Output the [X, Y] coordinate of the center of the cell containing the given text.  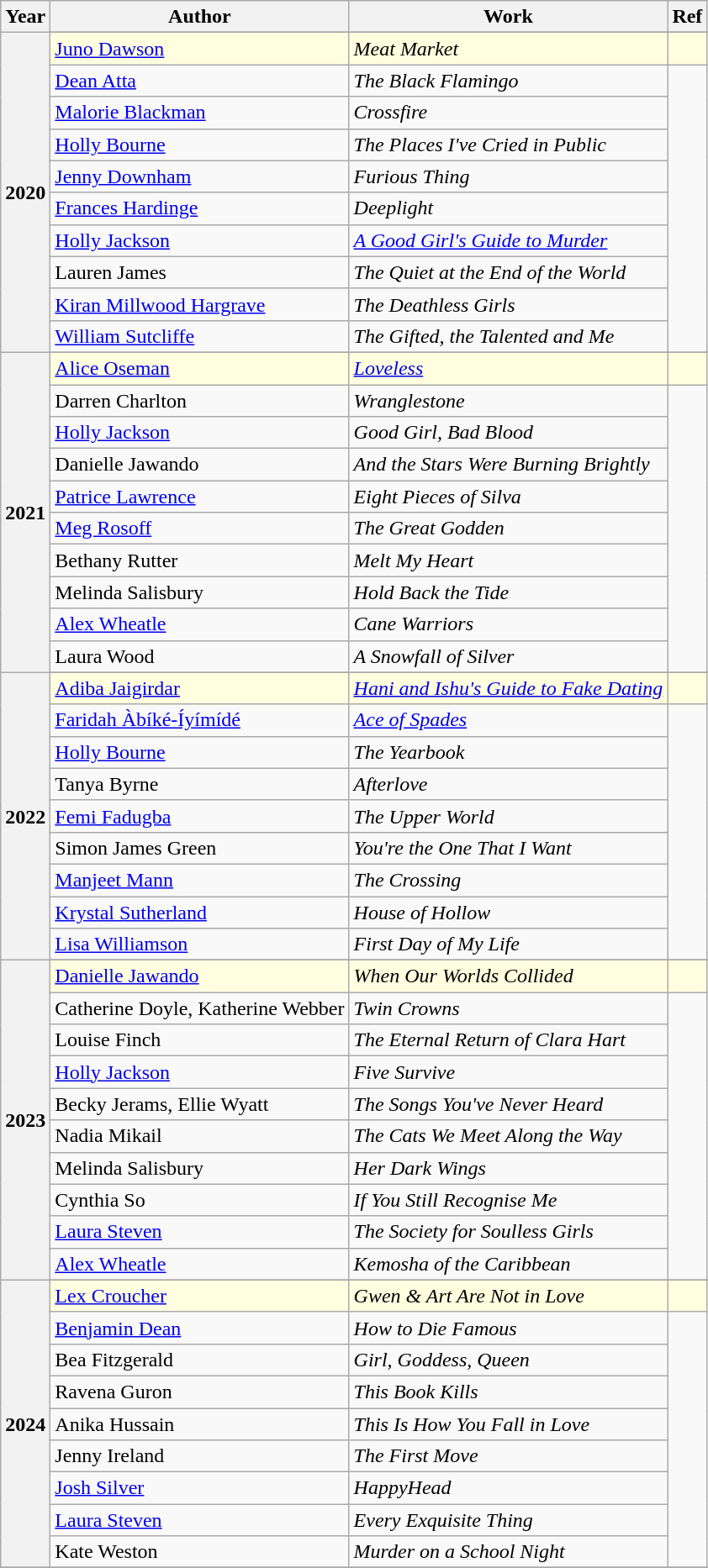
First Day of My Life [508, 944]
The Cats We Meet Along the Way [508, 1136]
Manjeet Mann [200, 880]
Eight Pieces of Silva [508, 497]
Melt My Heart [508, 560]
Bea Fitzgerald [200, 1360]
Cane Warriors [508, 624]
Krystal Sutherland [200, 912]
Frances Hardinge [200, 208]
Dean Atta [200, 81]
Catherine Doyle, Katherine Webber [200, 1008]
The Society for Soulless Girls [508, 1232]
The Deathless Girls [508, 304]
Deeplight [508, 208]
The Gifted, the Talented and Me [508, 336]
Becky Jerams, Ellie Wyatt [200, 1104]
Crossfire [508, 113]
Meat Market [508, 49]
Kemosha of the Caribbean [508, 1264]
The Songs You've Never Heard [508, 1104]
Anika Hussain [200, 1424]
Simon James Green [200, 848]
Nadia Mikail [200, 1136]
Meg Rosoff [200, 529]
2022 [25, 817]
Lex Croucher [200, 1296]
The Yearbook [508, 752]
And the Stars Were Burning Brightly [508, 465]
House of Hollow [508, 912]
Louise Finch [200, 1040]
2024 [25, 1423]
William Sutcliffe [200, 336]
Loveless [508, 368]
Furious Thing [508, 176]
Hold Back the Tide [508, 592]
Malorie Blackman [200, 113]
Adiba Jaigirdar [200, 688]
The First Move [508, 1456]
Ravena Guron [200, 1392]
Laura Wood [200, 656]
Benjamin Dean [200, 1328]
Faridah Àbíké-Íyímídé [200, 720]
The Crossing [508, 880]
Five Survive [508, 1072]
Girl, Goddess, Queen [508, 1360]
Bethany Rutter [200, 560]
Jenny Ireland [200, 1456]
Year [25, 17]
Lauren James [200, 272]
Afterlove [508, 784]
The Places I've Cried in Public [508, 145]
Twin Crowns [508, 1008]
Kate Weston [200, 1552]
Femi Fadugba [200, 816]
Lisa Williamson [200, 944]
Ace of Spades [508, 720]
Alice Oseman [200, 368]
The Quiet at the End of the World [508, 272]
Author [200, 17]
How to Die Famous [508, 1328]
Juno Dawson [200, 49]
If You Still Recognise Me [508, 1200]
Work [508, 17]
Josh Silver [200, 1488]
Tanya Byrne [200, 784]
Kiran Millwood Hargrave [200, 304]
Cynthia So [200, 1200]
Jenny Downham [200, 176]
The Upper World [508, 816]
Wranglestone [508, 401]
Her Dark Wings [508, 1168]
2023 [25, 1121]
Darren Charlton [200, 401]
You're the One That I Want [508, 848]
Good Girl, Bad Blood [508, 433]
HappyHead [508, 1488]
Every Exquisite Thing [508, 1520]
The Great Godden [508, 529]
The Eternal Return of Clara Hart [508, 1040]
This Book Kills [508, 1392]
Ref [688, 17]
2020 [25, 193]
Patrice Lawrence [200, 497]
2021 [25, 513]
A Snowfall of Silver [508, 656]
The Black Flamingo [508, 81]
Hani and Ishu's Guide to Fake Dating [508, 688]
When Our Worlds Collided [508, 976]
This Is How You Fall in Love [508, 1424]
Gwen & Art Are Not in Love [508, 1296]
A Good Girl's Guide to Murder [508, 240]
Murder on a School Night [508, 1552]
